Search for the cell housing the specified text and yield its (X, Y) center coordinate. 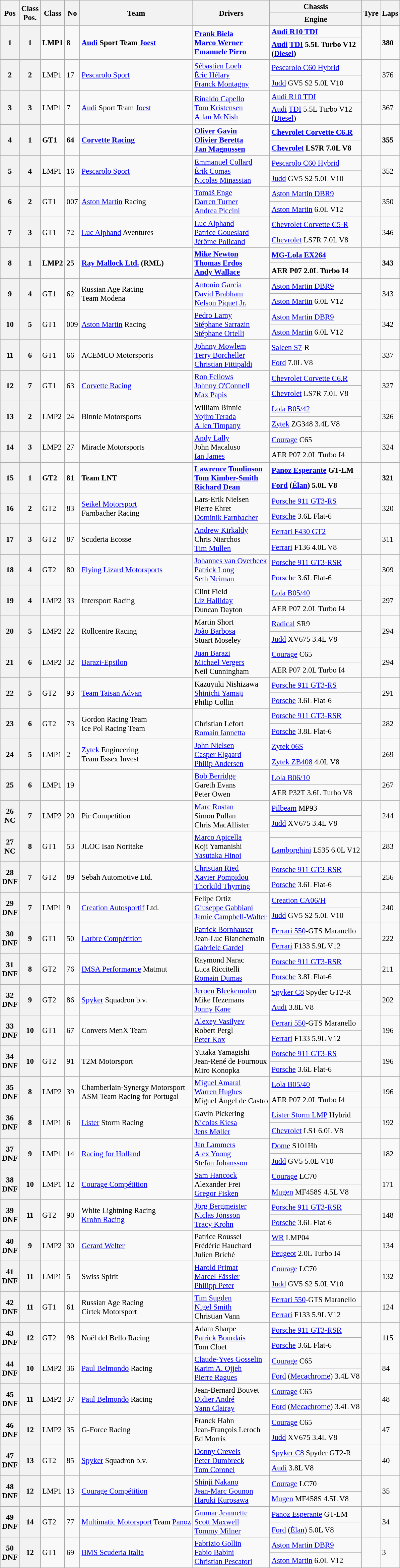
40 (390, 1461)
Flying Lizard Motorsports (136, 570)
MG-Lola EX264 (316, 255)
Gordon Racing Team Ice Pol Racing Team (136, 723)
346 (390, 232)
Chassis (316, 7)
62 (72, 294)
192 (390, 1123)
Tyre (371, 13)
Zytek 06S (316, 747)
Peugeot 2.0L Turbo I4 (316, 1253)
98 (72, 1338)
Adam Sharpe Patrick Bourdais Tom Cloet (231, 1338)
Shinji Nakano Jean-Marc Gounon Haruki Kurosawa (231, 1491)
81 (72, 478)
66 (72, 355)
Alexey Vasilyev Robert Pergl Peter Kox (231, 1031)
36DNF (10, 1123)
282 (390, 723)
Russian Age Racing Team Modena (136, 294)
23 (10, 723)
73 (72, 723)
380 (390, 43)
34DNF (10, 1061)
Lola B06/10 (316, 777)
Noël del Bello Racing (136, 1338)
39DNF (10, 1215)
87 (72, 539)
83 (72, 509)
47DNF (10, 1461)
90 (72, 1215)
367 (390, 108)
Christian Ried Xavier Pompidou Thorkild Thyrring (231, 877)
67 (72, 1031)
Sebah Automotive Ltd. (136, 877)
Drivers (231, 13)
Creation Autosportif Ltd. (136, 908)
202 (390, 1000)
342 (390, 325)
Mike Newton Thomas Erdos Andy Wallace (231, 263)
Luc Alphand Aventures (136, 232)
Gunnar Jeannette Scott Maxwell Tommy Milner (231, 1522)
30DNF (10, 939)
AER P32T 3.6L Turbo V8 (316, 793)
IMSA Performance Matmut (136, 969)
Team LNT (136, 478)
No (72, 13)
134 (390, 1245)
Ferrari F430 GT2 (316, 532)
355 (390, 140)
Andrew Kirkaldy Chris Niarchos Tim Mullen (231, 539)
G-Force Racing (136, 1430)
40DNF (10, 1245)
Dome S101Hb (316, 1146)
Rollcentre Racing (136, 632)
Zytek ZB408 4.0L V8 (316, 762)
Seikel Motorsport Farnbacher Racing (136, 509)
Ray Mallock Ltd. (RML) (136, 263)
Patrick Bornhauser Jean-Luc Blanchemain Gabriele Gardel (231, 939)
Barazi-Epsilon (136, 662)
18 (10, 570)
Ron Fellows Johnny O'Connell Max Papis (231, 386)
Convers MenX Team (136, 1031)
86 (72, 1000)
27 (72, 447)
376 (390, 75)
350 (390, 201)
50DNF (10, 1553)
21 (10, 662)
26NC (10, 816)
33 (72, 601)
324 (390, 447)
32 (72, 662)
43DNF (10, 1338)
76 (72, 969)
Swiss Spirit (136, 1276)
45DNF (10, 1399)
Pos (10, 13)
Ford 7.0L V8 (316, 363)
48DNF (10, 1491)
256 (390, 877)
Russian Age Racing Cirtek Motorsport (136, 1307)
ClassPos. (30, 13)
Miguel Amaral Warren Hughes Miguel Ángel de Castro (231, 1092)
Pir Competition (136, 816)
39 (72, 1092)
Franck Hahn Jean-François Leroch Ed Morris (231, 1430)
Scuderia Ecosse (136, 539)
Martin Short João Barbosa Stuart Moseley (231, 632)
44DNF (10, 1369)
171 (390, 1184)
132 (390, 1276)
291 (390, 693)
48 (390, 1399)
124 (390, 1307)
Claude-Yves Gosselin Karim A. Ojjeh Pierre Ragues (231, 1369)
Clint Field Liz Halliday Duncan Dayton (231, 601)
Racing for Holland (136, 1154)
91 (72, 1061)
Jan Lammers Alex Yoong Stefan Johansson (231, 1154)
31DNF (10, 969)
Saleen S7-R (316, 347)
148 (390, 1215)
Tim Sugden Nigel Smith Christian Vann (231, 1307)
61 (72, 1307)
Pilbeam MP93 (316, 808)
50 (72, 939)
BMS Scuderia Italia (136, 1553)
27NC (10, 847)
Kazuyuki Nishizawa Shinichi Yamaji Philip Collin (231, 693)
White Lightning Racing Krohn Racing (136, 1215)
Antonio García David Brabham Nelson Piquet Jr. (231, 294)
42DNF (10, 1307)
240 (390, 908)
80 (72, 570)
Juan Barazi Michael Vergers Neil Cunningham (231, 662)
Andy Lally John Macaluso Ian James (231, 447)
Yutaka Yamagishi Jean-René de Fournoux Miro Konopka (231, 1061)
Jean-Bernard Bouvet Didier André Yann Clairay (231, 1399)
53 (72, 847)
Radical SR9 (316, 624)
36 (72, 1369)
Lola B05/42 (316, 409)
Team Taisan Advan (136, 693)
64 (72, 140)
30 (72, 1245)
Ferrari F136 4.0L V8 (316, 547)
Donny Crevels Peter Dumbreck Tom Coronel (231, 1461)
269 (390, 754)
Chamberlain-Synergy Motorsport ASM Team Racing for Portugal (136, 1092)
46DNF (10, 1430)
28DNF (10, 877)
337 (390, 355)
ACEMCO Motorsports (136, 355)
Johnny Mowlem Terry Borcheller Christian Fittipaldi (231, 355)
93 (72, 693)
Gerard Welter (136, 1245)
Lister Storm LMP Hybrid (316, 1115)
63 (72, 386)
Gavin Pickering Nicolas Kiesa Jens Møller (231, 1123)
Johannes van Overbeek Patrick Long Seth Neiman (231, 570)
Marco Apicella Koji Yamanishi Yasutaka Hinoi (231, 847)
283 (390, 847)
T2M Motorsport (136, 1061)
Creation CA06/H (316, 900)
William Binnie Yojiro Terada Allen Timpany (231, 416)
Chevrolet LS1 6.0L V8 (316, 1130)
Harold Primat Marcel Fässler Philipp Peter (231, 1276)
37 (72, 1399)
Patrice Roussel Frédéric Hauchard Julien Briché (231, 1245)
33DNF (10, 1031)
35DNF (10, 1092)
Bob Berridge Gareth Evans Peter Owen (231, 785)
15 (10, 478)
Oliver Gavin Olivier Beretta Jan Magnussen (231, 140)
69 (72, 1553)
182 (390, 1154)
009 (72, 325)
Sébastien Loeb Éric Hélary Franck Montagny (231, 75)
37DNF (10, 1154)
320 (390, 509)
007 (72, 201)
84 (390, 1369)
309 (390, 570)
29DNF (10, 908)
Sam Hancock Alexander Frei Gregor Fisken (231, 1184)
Judd GV5 5.0L V10 (316, 1161)
72 (72, 232)
WR LMP04 (316, 1238)
Marc Rostan Simon Pullan Chris MacAllister (231, 816)
49DNF (10, 1522)
327 (390, 386)
326 (390, 416)
297 (390, 601)
32DNF (10, 1000)
34 (390, 1522)
Tomáš Enge Darren Turner Andrea Piccini (231, 201)
Emmanuel Collard Érik Comas Nicolas Minassian (231, 171)
Pedro Lamy Stéphane Sarrazin Stéphane Ortelli (231, 325)
Miracle Motorsports (136, 447)
John Nielsen Casper Elgaard Philip Andersen (231, 754)
41DNF (10, 1276)
Engine (316, 19)
352 (390, 171)
38DNF (10, 1184)
Lars-Erik Nielsen Pierre Ehret Dominik Farnbacher (231, 509)
77 (72, 1522)
Fabrizio Gollin Fabio Babini Christian Pescatori (231, 1553)
Chevrolet Corvette C5-R (316, 225)
89 (72, 877)
Frank Biela Marco Werner Emanuele Pirro (231, 43)
Jörg Bergmeister Niclas Jönsson Tracy Krohn (231, 1215)
244 (390, 816)
Larbre Compétition (136, 939)
Lawrence Tomlinson Tom Kimber-Smith Richard Dean (231, 478)
Luc Alphand Patrice Goueslard Jérôme Policand (231, 232)
222 (390, 939)
Rinaldo Capello Tom Kristensen Allan McNish (231, 108)
47 (390, 1430)
Class (53, 13)
Felipe Ortiz Giuseppe Gabbiani Jamie Campbell-Walter (231, 908)
Intersport Racing (136, 601)
85 (72, 1461)
267 (390, 785)
Jeroen Bleekemolen Mike Hezemans Jonny Kane (231, 1000)
311 (390, 539)
211 (390, 969)
Zytek Engineering Team Essex Invest (136, 754)
115 (390, 1338)
Team (136, 13)
Christian Lefort Romain Iannetta (231, 723)
Zytek ZG348 3.4L V8 (316, 424)
Laps (390, 13)
321 (390, 478)
Raymond Narac Luca Riccitelli Romain Dumas (231, 969)
Lister Storm Racing (136, 1123)
JLOC Isao Noritake (136, 847)
Binnie Motorsports (136, 416)
Multimatic Motorsport Team Panoz (136, 1522)
Lamborghini L535 6.0L V12 (316, 850)
